Identify which cell holds the provided text, then report its [X, Y] central coordinate. 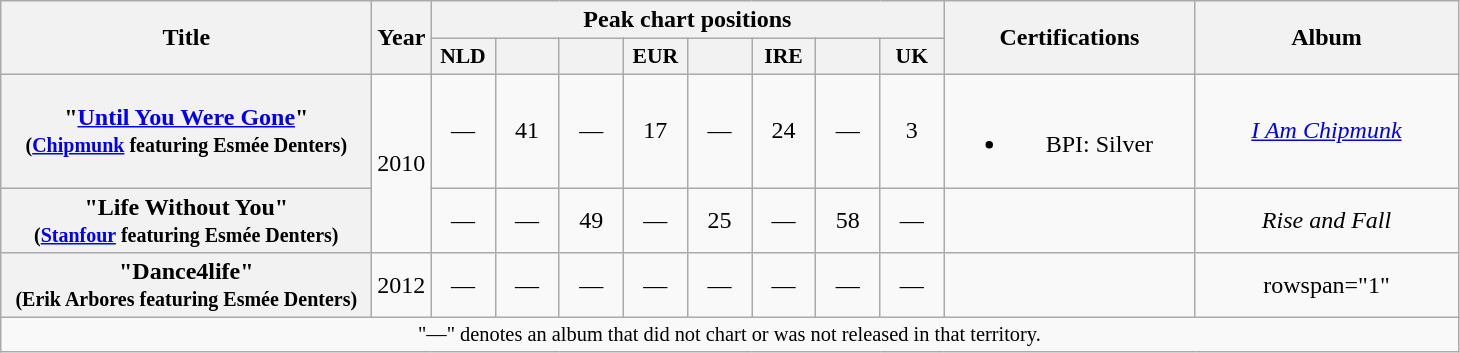
EUR [655, 57]
rowspan="1" [1326, 286]
"Until You Were Gone"(Chipmunk featuring Esmée Denters) [186, 130]
Rise and Fall [1326, 220]
58 [848, 220]
"Life Without You"(Stanfour featuring Esmée Denters) [186, 220]
Peak chart positions [688, 20]
3 [912, 130]
2012 [402, 286]
BPI: Silver [1070, 130]
25 [719, 220]
Year [402, 38]
NLD [463, 57]
24 [784, 130]
17 [655, 130]
41 [527, 130]
"Dance4life"(Erik Arbores featuring Esmée Denters) [186, 286]
"—" denotes an album that did not chart or was not released in that territory. [730, 335]
Title [186, 38]
IRE [784, 57]
UK [912, 57]
49 [591, 220]
Album [1326, 38]
Certifications [1070, 38]
I Am Chipmunk [1326, 130]
2010 [402, 163]
